Capture the cell that displays the provided text and extract its [x, y] central coordinate. 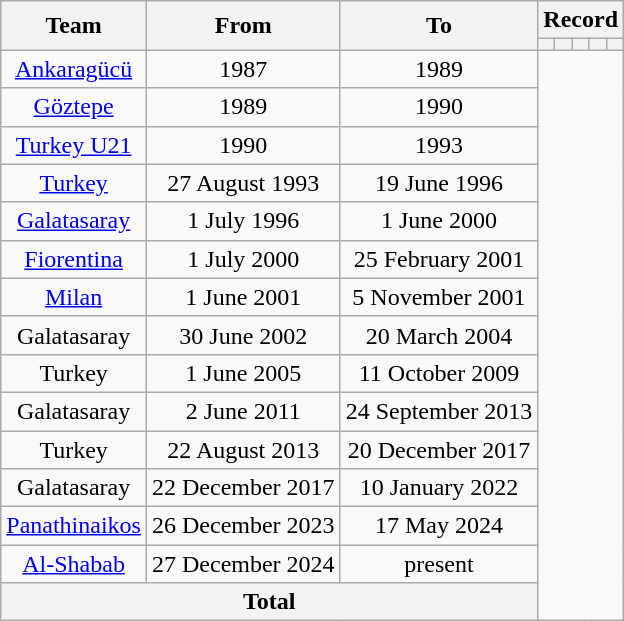
10 January 2022 [439, 488]
Record [581, 20]
present [439, 564]
27 August 1993 [243, 183]
22 August 2013 [243, 449]
11 October 2009 [439, 373]
2 June 2011 [243, 411]
To [439, 26]
From [243, 26]
Milan [74, 297]
1 June 2005 [243, 373]
Turkey U21 [74, 145]
Team [74, 26]
30 June 2002 [243, 335]
Göztepe [74, 107]
Panathinaikos [74, 526]
1 June 2001 [243, 297]
Fiorentina [74, 259]
Ankaragücü [74, 69]
1987 [243, 69]
5 November 2001 [439, 297]
20 December 2017 [439, 449]
1 July 1996 [243, 221]
27 December 2024 [243, 564]
1993 [439, 145]
1 June 2000 [439, 221]
22 December 2017 [243, 488]
25 February 2001 [439, 259]
26 December 2023 [243, 526]
1 July 2000 [243, 259]
Al-Shabab [74, 564]
24 September 2013 [439, 411]
Total [270, 602]
19 June 1996 [439, 183]
20 March 2004 [439, 335]
17 May 2024 [439, 526]
